Extract the (x, y) coordinate from the center of the cell holding the provided text.  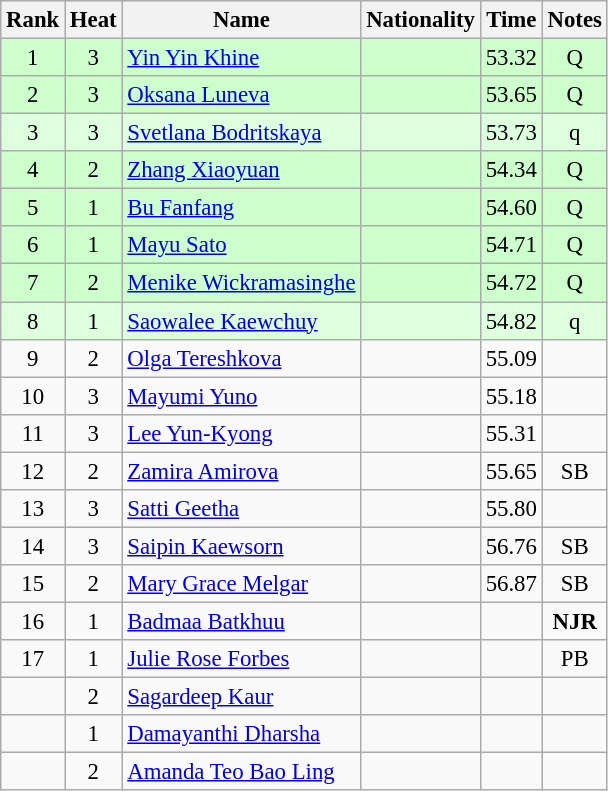
Yin Yin Khine (242, 58)
9 (33, 358)
Saipin Kaewsorn (242, 546)
Saowalee Kaewchuy (242, 321)
54.60 (511, 208)
55.18 (511, 396)
Nationality (420, 20)
Olga Tereshkova (242, 358)
54.72 (511, 283)
55.80 (511, 509)
Zamira Amirova (242, 471)
Bu Fanfang (242, 208)
Oksana Luneva (242, 95)
Mayumi Yuno (242, 396)
Svetlana Bodritskaya (242, 133)
7 (33, 283)
4 (33, 170)
54.82 (511, 321)
54.71 (511, 245)
55.31 (511, 433)
13 (33, 509)
Zhang Xiaoyuan (242, 170)
Heat (94, 20)
53.65 (511, 95)
PB (574, 659)
14 (33, 546)
Notes (574, 20)
10 (33, 396)
53.32 (511, 58)
Name (242, 20)
Lee Yun-Kyong (242, 433)
53.73 (511, 133)
Sagardeep Kaur (242, 697)
Julie Rose Forbes (242, 659)
Badmaa Batkhuu (242, 621)
NJR (574, 621)
Mary Grace Melgar (242, 584)
5 (33, 208)
56.87 (511, 584)
6 (33, 245)
56.76 (511, 546)
11 (33, 433)
16 (33, 621)
Amanda Teo Bao Ling (242, 772)
55.09 (511, 358)
8 (33, 321)
Damayanthi Dharsha (242, 734)
Mayu Sato (242, 245)
12 (33, 471)
Time (511, 20)
Satti Geetha (242, 509)
Menike Wickramasinghe (242, 283)
15 (33, 584)
Rank (33, 20)
54.34 (511, 170)
17 (33, 659)
55.65 (511, 471)
